Locate the cell with the specified text and output its [X, Y] center coordinate. 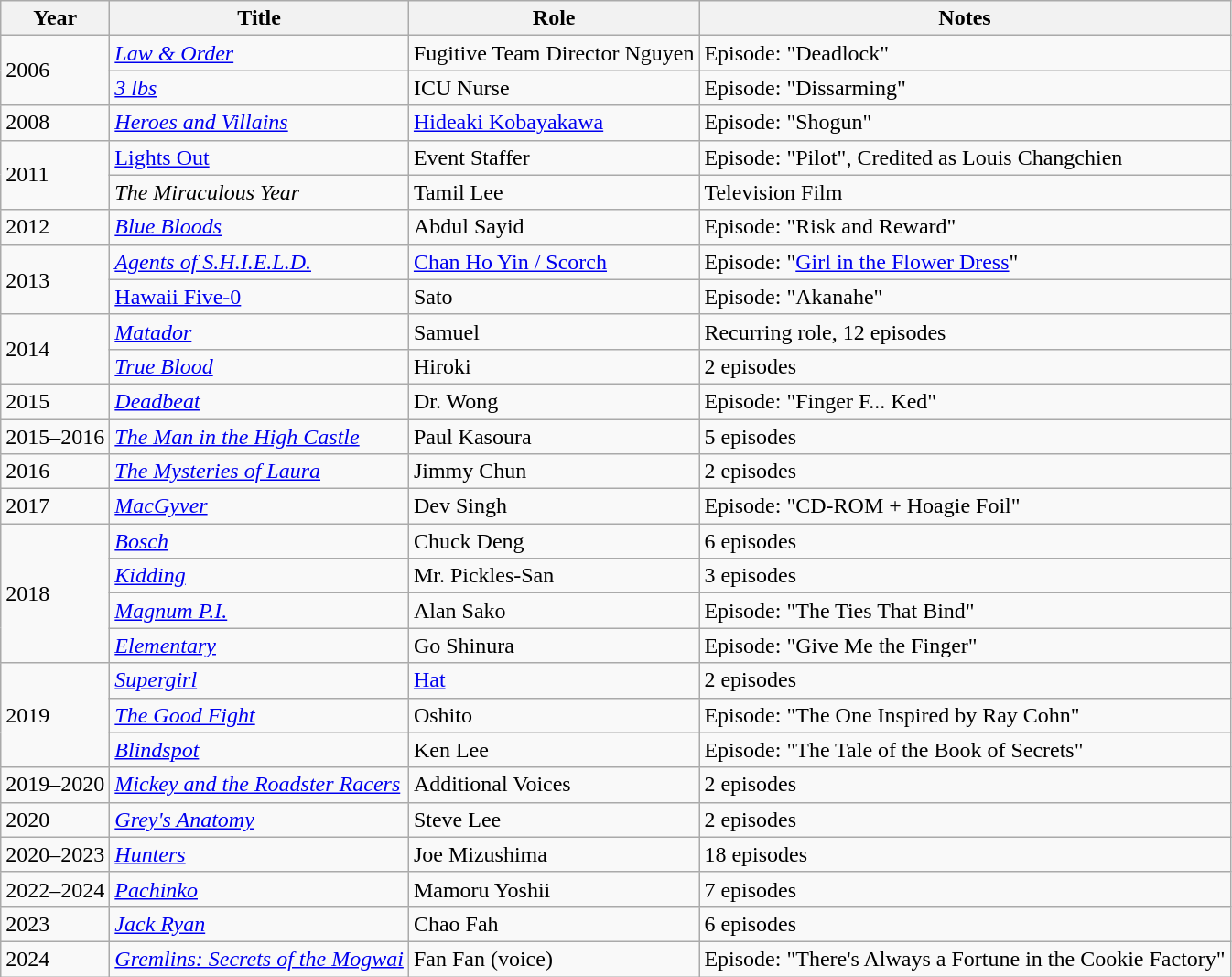
Ken Lee [554, 750]
2019–2020 [55, 785]
Tamil Lee [554, 192]
Episode: "The One Inspired by Ray Cohn" [965, 715]
Dr. Wong [554, 401]
Fan Fan (voice) [554, 959]
Event Staffer [554, 157]
2018 [55, 593]
Hideaki Kobayakawa [554, 123]
Mr. Pickles-San [554, 576]
The Miraculous Year [260, 192]
Steve Lee [554, 820]
Notes [965, 18]
Blindspot [260, 750]
Episode: "There's Always a Fortune in the Cookie Factory" [965, 959]
Episode: "Shogun" [965, 123]
18 episodes [965, 854]
Go Shinura [554, 646]
Chao Fah [554, 924]
Role [554, 18]
Episode: "Deadlock" [965, 53]
Kidding [260, 576]
Chuck Deng [554, 541]
2008 [55, 123]
Oshito [554, 715]
Pachinko [260, 889]
Sato [554, 297]
Supergirl [260, 680]
Jack Ryan [260, 924]
2015 [55, 401]
Episode: "Pilot", Credited as Louis Changchien [965, 157]
Joe Mizushima [554, 854]
Title [260, 18]
2017 [55, 506]
Hawaii Five-0 [260, 297]
Chan Ho Yin / Scorch [554, 262]
Fugitive Team Director Nguyen [554, 53]
Abdul Sayid [554, 227]
Mickey and the Roadster Racers [260, 785]
2019 [55, 715]
The Good Fight [260, 715]
2016 [55, 472]
Episode: "The Ties That Bind" [965, 611]
The Mysteries of Laura [260, 472]
Paul Kasoura [554, 437]
2006 [55, 71]
Deadbeat [260, 401]
Television Film [965, 192]
2020–2023 [55, 854]
Jimmy Chun [554, 472]
Mamoru Yoshii [554, 889]
Episode: "Akanahe" [965, 297]
Additional Voices [554, 785]
True Blood [260, 366]
5 episodes [965, 437]
Gremlins: Secrets of the Mogwai [260, 959]
The Man in the High Castle [260, 437]
Episode: "Give Me the Finger" [965, 646]
Elementary [260, 646]
Blue Bloods [260, 227]
Episode: "Dissarming" [965, 88]
Recurring role, 12 episodes [965, 331]
Lights Out [260, 157]
Magnum P.I. [260, 611]
Hiroki [554, 366]
Samuel [554, 331]
2013 [55, 279]
2020 [55, 820]
Hat [554, 680]
Bosch [260, 541]
Year [55, 18]
Dev Singh [554, 506]
Episode: "Risk and Reward" [965, 227]
2023 [55, 924]
7 episodes [965, 889]
Episode: "The Tale of the Book of Secrets" [965, 750]
Episode: "CD-ROM + Hoagie Foil" [965, 506]
Alan Sako [554, 611]
2011 [55, 175]
Episode: "Girl in the Flower Dress" [965, 262]
Hunters [260, 854]
Matador [260, 331]
MacGyver [260, 506]
2012 [55, 227]
3 lbs [260, 88]
3 episodes [965, 576]
2024 [55, 959]
ICU Nurse [554, 88]
2014 [55, 349]
2022–2024 [55, 889]
2015–2016 [55, 437]
Law & Order [260, 53]
Agents of S.H.I.E.L.D. [260, 262]
Grey's Anatomy [260, 820]
Heroes and Villains [260, 123]
Episode: "Finger F... Ked" [965, 401]
